Capture the cell that displays the provided text and extract its [x, y] central coordinate. 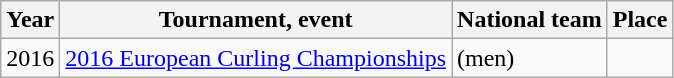
Year [30, 20]
Place [640, 20]
National team [530, 20]
Tournament, event [256, 20]
2016 European Curling Championships [256, 58]
(men) [530, 58]
2016 [30, 58]
